For the text-containing cell, return its midpoint in [x, y] coordinate format. 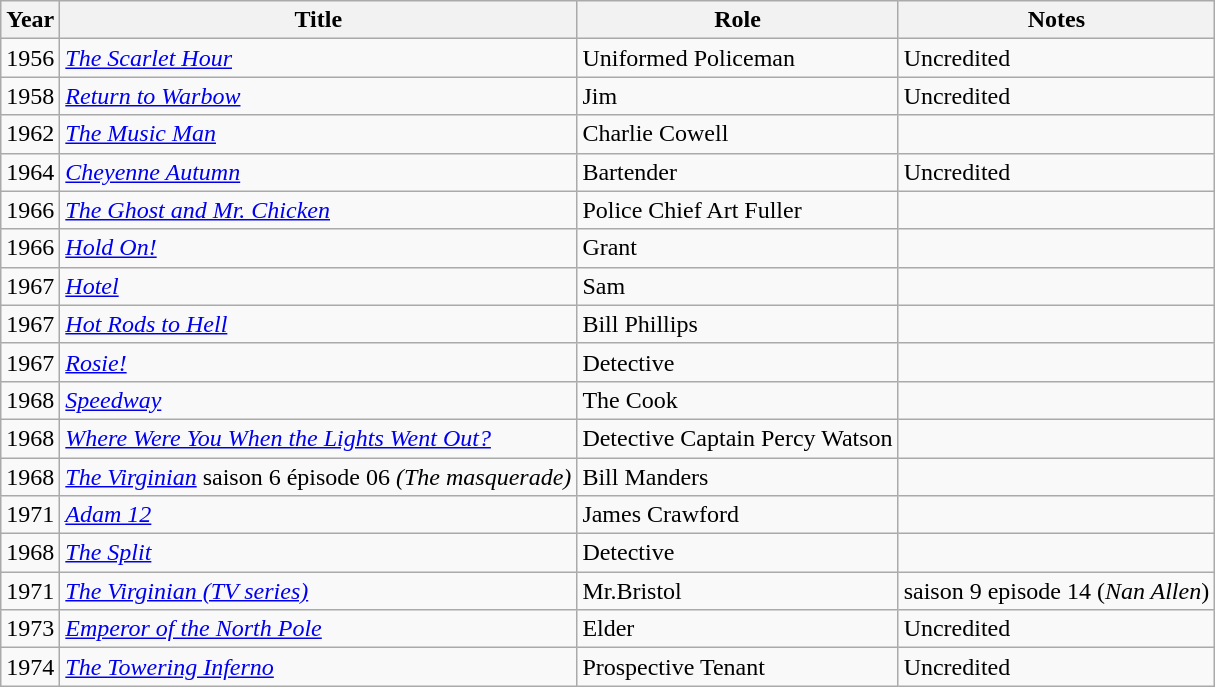
James Crawford [738, 515]
The Virginian saison 6 épisode 06 (The masquerade) [318, 477]
The Split [318, 553]
Where Were You When the Lights Went Out? [318, 438]
Adam 12 [318, 515]
Hot Rods to Hell [318, 324]
Detective Captain Percy Watson [738, 438]
Title [318, 20]
1962 [30, 134]
Bill Manders [738, 477]
1956 [30, 58]
Mr.Bristol [738, 591]
Sam [738, 286]
Bartender [738, 172]
Cheyenne Autumn [318, 172]
Elder [738, 629]
The Music Man [318, 134]
Year [30, 20]
Bill Phillips [738, 324]
Emperor of the North Pole [318, 629]
Hold On! [318, 248]
Charlie Cowell [738, 134]
Role [738, 20]
1974 [30, 667]
The Virginian (TV series) [318, 591]
Grant [738, 248]
Jim [738, 96]
Uniformed Policeman [738, 58]
1964 [30, 172]
The Cook [738, 400]
The Scarlet Hour [318, 58]
Rosie! [318, 362]
Hotel [318, 286]
Return to Warbow [318, 96]
Prospective Tenant [738, 667]
The Ghost and Mr. Chicken [318, 210]
Police Chief Art Fuller [738, 210]
Notes [1056, 20]
The Towering Inferno [318, 667]
1973 [30, 629]
saison 9 episode 14 (Nan Allen) [1056, 591]
Speedway [318, 400]
1958 [30, 96]
